Output the (x, y) coordinate of the center of the cell containing the given text.  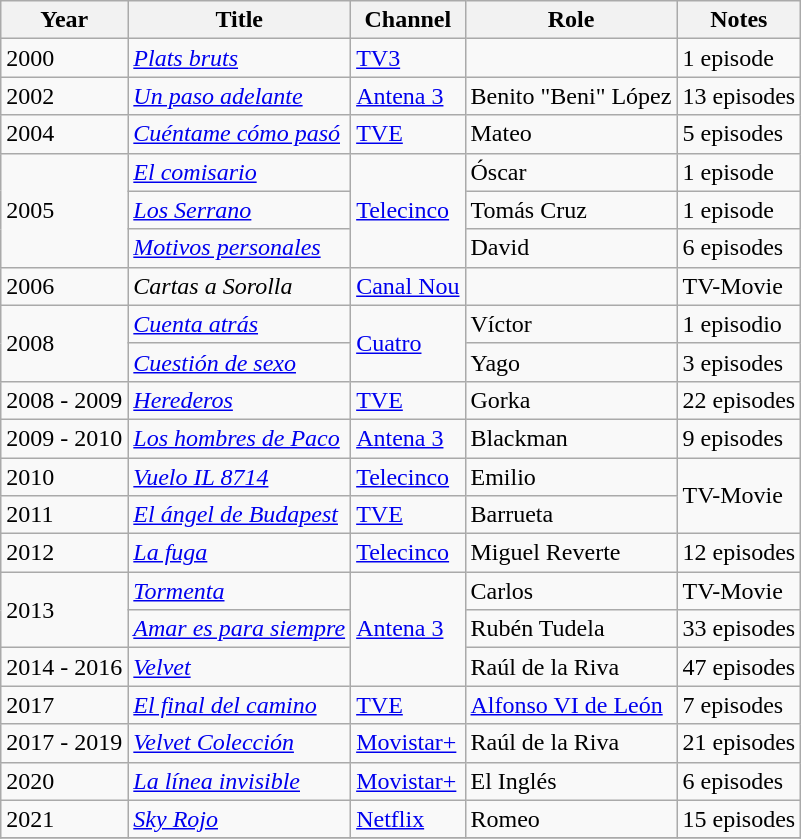
5 episodes (739, 134)
2017 - 2019 (64, 743)
Víctor (571, 324)
3 episodes (739, 362)
Canal Nou (408, 286)
Miguel Reverte (571, 553)
2020 (64, 781)
La línea invisible (240, 781)
Blackman (571, 438)
Tomás Cruz (571, 210)
13 episodes (739, 96)
Velvet Colección (240, 743)
El comisario (240, 172)
2009 - 2010 (64, 438)
Barrueta (571, 515)
2017 (64, 705)
47 episodes (739, 667)
Vuelo IL 8714 (240, 477)
Title (240, 20)
22 episodes (739, 400)
Romeo (571, 819)
2008 - 2009 (64, 400)
Benito "Beni" López (571, 96)
El final del camino (240, 705)
21 episodes (739, 743)
Rubén Tudela (571, 629)
Alfonso VI de León (571, 705)
Yago (571, 362)
David (571, 248)
Sky Rojo (240, 819)
9 episodes (739, 438)
2008 (64, 343)
2006 (64, 286)
2004 (64, 134)
2010 (64, 477)
Cuenta atrás (240, 324)
15 episodes (739, 819)
El Inglés (571, 781)
Emilio (571, 477)
Carlos (571, 591)
Channel (408, 20)
Mateo (571, 134)
2011 (64, 515)
33 episodes (739, 629)
7 episodes (739, 705)
2012 (64, 553)
Netflix (408, 819)
2000 (64, 58)
TV3 (408, 58)
12 episodes (739, 553)
Motivos personales (240, 248)
Year (64, 20)
Amar es para siempre (240, 629)
Velvet (240, 667)
Role (571, 20)
Tormenta (240, 591)
2013 (64, 610)
Herederos (240, 400)
1 episodio (739, 324)
Cuestión de sexo (240, 362)
Los hombres de Paco (240, 438)
2014 - 2016 (64, 667)
Óscar (571, 172)
Cuéntame cómo pasó (240, 134)
2005 (64, 210)
Cartas a Sorolla (240, 286)
La fuga (240, 553)
El ángel de Budapest (240, 515)
Los Serrano (240, 210)
2021 (64, 819)
Plats bruts (240, 58)
Gorka (571, 400)
Notes (739, 20)
Un paso adelante (240, 96)
Cuatro (408, 343)
2002 (64, 96)
